Return [x, y] of the center of cell containing provided text 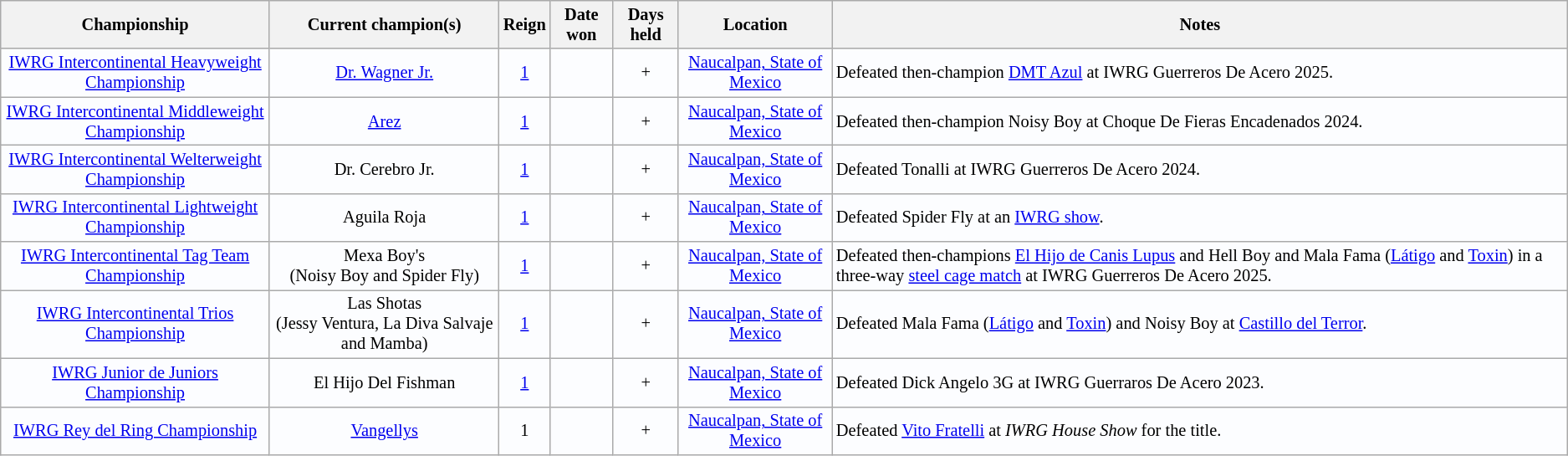
Championship [135, 24]
IWRG Rey del Ring Championship [135, 431]
Current champion(s) [385, 24]
El Hijo Del Fishman [385, 382]
Mexa Boy's(Noisy Boy and Spider Fly) [385, 266]
IWRG Intercontinental Heavyweight Championship [135, 73]
Defeated Mala Fama (Látigo and Toxin) and Noisy Boy at Castillo del Terror. [1200, 324]
IWRG Junior de Juniors Championship [135, 382]
Aguila Roja [385, 218]
Location [755, 24]
Defeated Tonalli at IWRG Guerreros De Acero 2024. [1200, 169]
IWRG Intercontinental Welterweight Championship [135, 169]
Reign [525, 24]
Days held [646, 24]
IWRG Intercontinental Middleweight Championship [135, 121]
Dr. Wagner Jr. [385, 73]
Defeated then-champion Noisy Boy at Choque De Fieras Encadenados 2024. [1200, 121]
Defeated Dick Angelo 3G at IWRG Guerraros De Acero 2023. [1200, 382]
Vangellys [385, 431]
Las Shotas(Jessy Ventura, La Diva Salvaje and Mamba) [385, 324]
Notes [1200, 24]
IWRG Intercontinental Lightweight Championship [135, 218]
Date won [582, 24]
IWRG Intercontinental Trios Championship [135, 324]
IWRG Intercontinental Tag Team Championship [135, 266]
Defeated Vito Fratelli at IWRG House Show for the title. [1200, 431]
Defeated then-champion DMT Azul at IWRG Guerreros De Acero 2025. [1200, 73]
Arez [385, 121]
Dr. Cerebro Jr. [385, 169]
Defeated Spider Fly at an IWRG show. [1200, 218]
